Identify which cell holds the provided text, then report its (x, y) central coordinate. 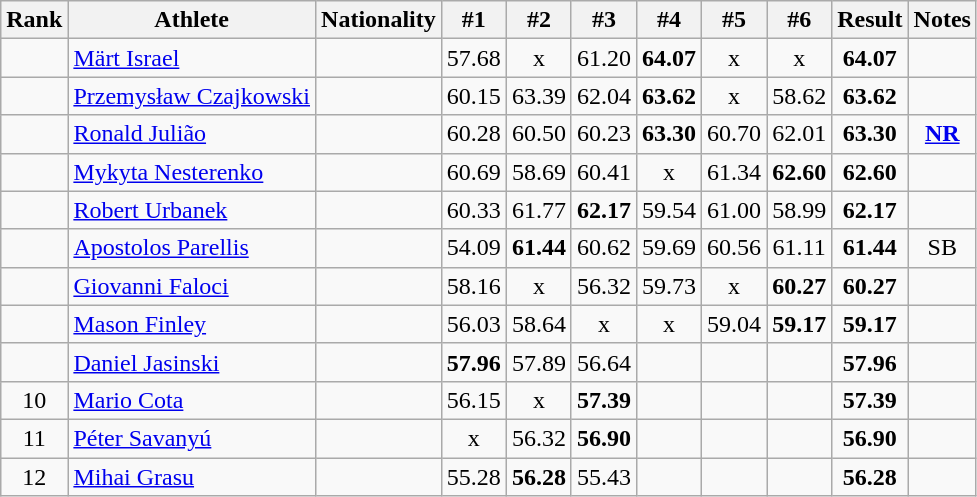
58.62 (800, 96)
59.69 (668, 248)
58.69 (538, 172)
Rank (34, 20)
SB (942, 248)
#4 (668, 20)
60.70 (734, 134)
Notes (942, 20)
Athlete (192, 20)
60.56 (734, 248)
59.54 (668, 210)
54.09 (474, 248)
62.01 (800, 134)
61.00 (734, 210)
Result (870, 20)
59.04 (734, 324)
57.68 (474, 58)
58.99 (800, 210)
60.69 (474, 172)
61.11 (800, 248)
11 (34, 438)
60.23 (604, 134)
Apostolos Parellis (192, 248)
60.62 (604, 248)
Mihai Grasu (192, 477)
60.28 (474, 134)
Mario Cota (192, 400)
58.64 (538, 324)
56.03 (474, 324)
#2 (538, 20)
61.77 (538, 210)
Ronald Julião (192, 134)
Przemysław Czajkowski (192, 96)
NR (942, 134)
#5 (734, 20)
#6 (800, 20)
61.20 (604, 58)
10 (34, 400)
62.04 (604, 96)
56.64 (604, 362)
61.34 (734, 172)
56.15 (474, 400)
Märt Israel (192, 58)
60.50 (538, 134)
59.73 (668, 286)
Nationality (379, 20)
55.28 (474, 477)
58.16 (474, 286)
60.41 (604, 172)
Robert Urbanek (192, 210)
#1 (474, 20)
Giovanni Faloci (192, 286)
55.43 (604, 477)
Mason Finley (192, 324)
12 (34, 477)
Péter Savanyú (192, 438)
63.39 (538, 96)
Mykyta Nesterenko (192, 172)
Daniel Jasinski (192, 362)
57.89 (538, 362)
60.33 (474, 210)
#3 (604, 20)
60.15 (474, 96)
